Provide the (x, y) coordinate of the cell's center where the given text is located.  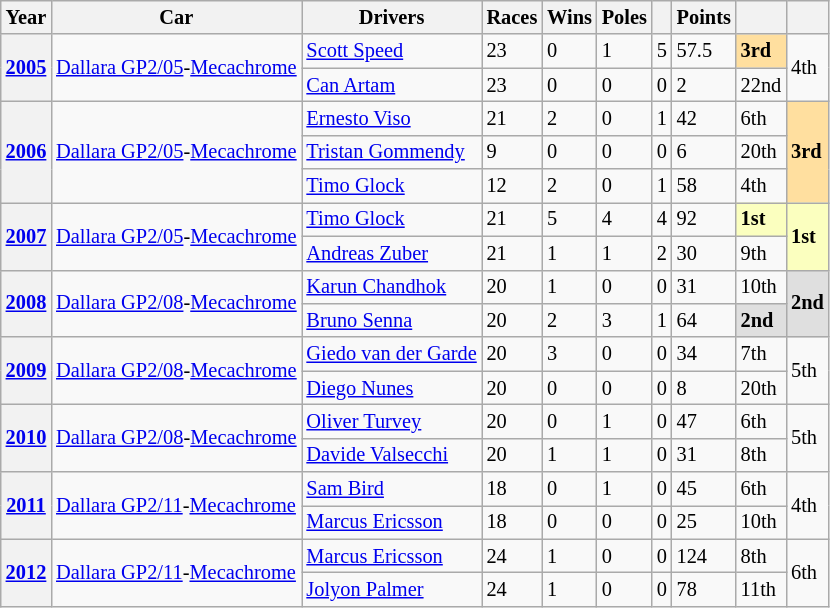
64 (704, 320)
2010 (26, 438)
25 (704, 522)
Diego Nunes (392, 388)
Year (26, 17)
9 (512, 152)
Giedo van der Garde (392, 354)
Davide Valsecchi (392, 455)
57.5 (704, 51)
Poles (624, 17)
2006 (26, 152)
2009 (26, 370)
34 (704, 354)
2011 (26, 506)
58 (704, 186)
8 (704, 388)
Jolyon Palmer (392, 589)
42 (704, 118)
Oliver Turvey (392, 421)
Andreas Zuber (392, 253)
Car (176, 17)
2012 (26, 572)
Bruno Senna (392, 320)
30 (704, 253)
78 (704, 589)
Races (512, 17)
124 (704, 556)
2008 (26, 304)
Scott Speed (392, 51)
2005 (26, 68)
Points (704, 17)
Can Artam (392, 85)
92 (704, 219)
22nd (761, 85)
Tristan Gommendy (392, 152)
Ernesto Viso (392, 118)
47 (704, 421)
11th (761, 589)
7th (761, 354)
12 (512, 186)
Wins (570, 17)
45 (704, 489)
Drivers (392, 17)
9th (761, 253)
2007 (26, 236)
Sam Bird (392, 489)
6 (704, 152)
Karun Chandhok (392, 287)
